Locate the cell with the specified text and output its (X, Y) center coordinate. 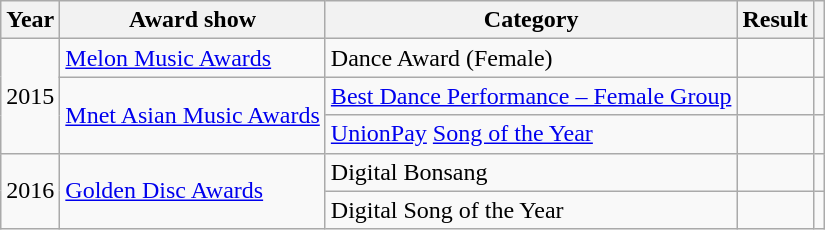
Award show (193, 20)
Digital Song of the Year (531, 210)
Digital Bonsang (531, 172)
2016 (30, 191)
Dance Award (Female) (531, 58)
Year (30, 20)
Melon Music Awards (193, 58)
Result (775, 20)
Best Dance Performance – Female Group (531, 96)
Golden Disc Awards (193, 191)
UnionPay Song of the Year (531, 134)
2015 (30, 96)
Mnet Asian Music Awards (193, 115)
Category (531, 20)
